Identify which cell holds the provided text, then report its [x, y] central coordinate. 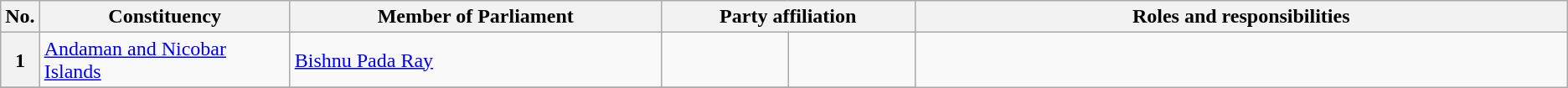
Bishnu Pada Ray [476, 60]
Party affiliation [787, 17]
Andaman and Nicobar Islands [164, 60]
1 [20, 60]
Roles and responsibilities [1241, 17]
Constituency [164, 17]
No. [20, 17]
Member of Parliament [476, 17]
